Provide the (x, y) coordinate of the cell's center where the given text is located.  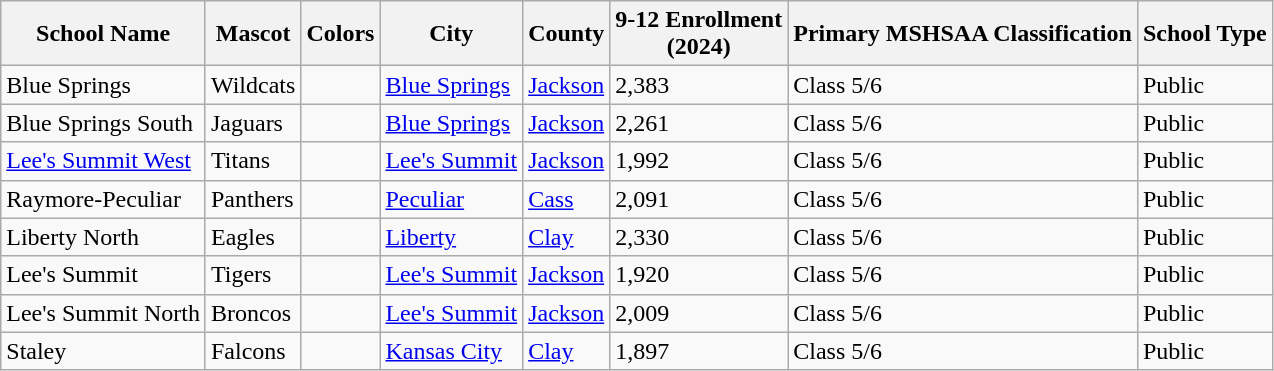
Broncos (252, 313)
School Name (104, 34)
School Type (1204, 34)
Falcons (252, 351)
Cass (566, 199)
Colors (340, 34)
2,091 (699, 199)
Lee's Summit North (104, 313)
Jaguars (252, 123)
Wildcats (252, 85)
Liberty North (104, 237)
County (566, 34)
Kansas City (452, 351)
Primary MSHSAA Classification (963, 34)
Mascot (252, 34)
Lee's Summit West (104, 161)
Eagles (252, 237)
Titans (252, 161)
1,920 (699, 275)
Peculiar (452, 199)
1,897 (699, 351)
Tigers (252, 275)
2,383 (699, 85)
Staley (104, 351)
1,992 (699, 161)
Raymore-Peculiar (104, 199)
Blue Springs South (104, 123)
9-12 Enrollment(2024) (699, 34)
Liberty (452, 237)
Panthers (252, 199)
City (452, 34)
2,261 (699, 123)
2,330 (699, 237)
2,009 (699, 313)
